Locate the cell with the specified text and output its [x, y] center coordinate. 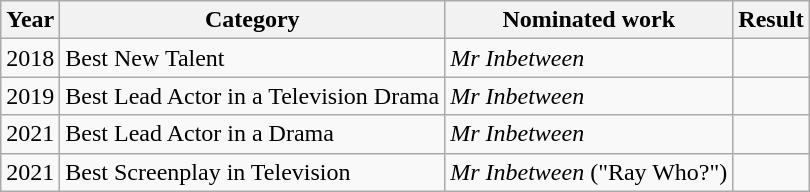
Best Lead Actor in a Television Drama [252, 96]
Best New Talent [252, 58]
Mr Inbetween ("Ray Who?") [589, 172]
2019 [30, 96]
2018 [30, 58]
Category [252, 20]
Best Lead Actor in a Drama [252, 134]
Year [30, 20]
Nominated work [589, 20]
Result [771, 20]
Best Screenplay in Television [252, 172]
